Extract the (x, y) coordinate from the center of the cell holding the provided text.  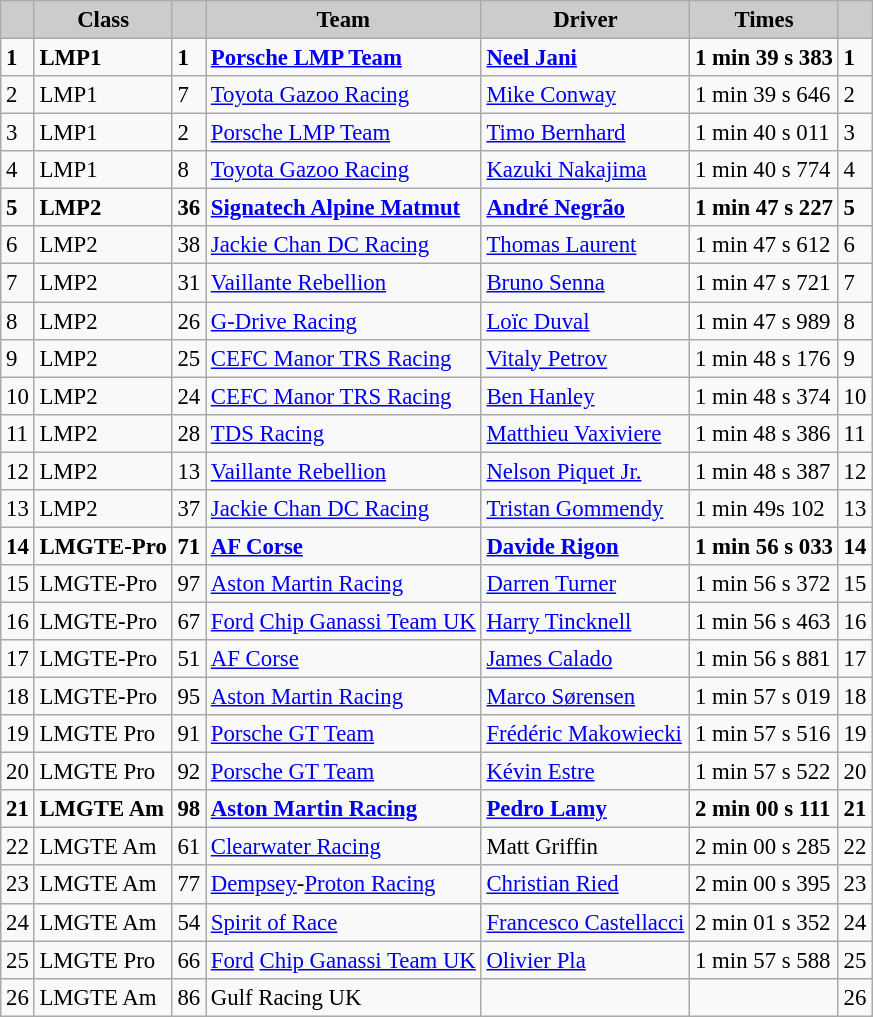
Dempsey-Proton Racing (344, 885)
1 min 57 s 588 (764, 960)
Davide Rigon (586, 546)
61 (188, 847)
1 min 47 s 721 (764, 283)
1 min 48 s 176 (764, 358)
Loïc Duval (586, 321)
Christian Ried (586, 885)
1 min 49s 102 (764, 509)
Olivier Pla (586, 960)
98 (188, 809)
71 (188, 546)
Neel Jani (586, 58)
Pedro Lamy (586, 809)
Kazuki Nakajima (586, 170)
Vitaly Petrov (586, 358)
51 (188, 659)
Mike Conway (586, 95)
1 min 56 s 881 (764, 659)
1 min 57 s 516 (764, 734)
James Calado (586, 659)
95 (188, 697)
1 min 39 s 383 (764, 58)
38 (188, 245)
31 (188, 283)
36 (188, 208)
1 min 56 s 463 (764, 621)
Clearwater Racing (344, 847)
2 min 00 s 285 (764, 847)
1 min 57 s 522 (764, 772)
Nelson Piquet Jr. (586, 471)
Ben Hanley (586, 396)
Kévin Estre (586, 772)
Class (103, 20)
66 (188, 960)
1 min 40 s 774 (764, 170)
67 (188, 621)
2 min 00 s 395 (764, 885)
Times (764, 20)
Thomas Laurent (586, 245)
1 min 57 s 019 (764, 697)
77 (188, 885)
1 min 48 s 386 (764, 433)
1 min 40 s 011 (764, 133)
André Negrão (586, 208)
Driver (586, 20)
Gulf Racing UK (344, 997)
86 (188, 997)
97 (188, 584)
Bruno Senna (586, 283)
G-Drive Racing (344, 321)
92 (188, 772)
Matthieu Vaxiviere (586, 433)
Darren Turner (586, 584)
1 min 48 s 374 (764, 396)
Frédéric Makowiecki (586, 734)
1 min 56 s 372 (764, 584)
Spirit of Race (344, 922)
Team (344, 20)
Tristan Gommendy (586, 509)
Francesco Castellacci (586, 922)
28 (188, 433)
91 (188, 734)
1 min 39 s 646 (764, 95)
1 min 48 s 387 (764, 471)
2 min 00 s 111 (764, 809)
Signatech Alpine Matmut (344, 208)
54 (188, 922)
2 min 01 s 352 (764, 922)
Marco Sørensen (586, 697)
Matt Griffin (586, 847)
TDS Racing (344, 433)
Timo Bernhard (586, 133)
37 (188, 509)
1 min 47 s 989 (764, 321)
1 min 56 s 033 (764, 546)
1 min 47 s 612 (764, 245)
1 min 47 s 227 (764, 208)
Harry Tincknell (586, 621)
